Scan for the cell matching the given text and deliver its [x, y] coordinate at center. 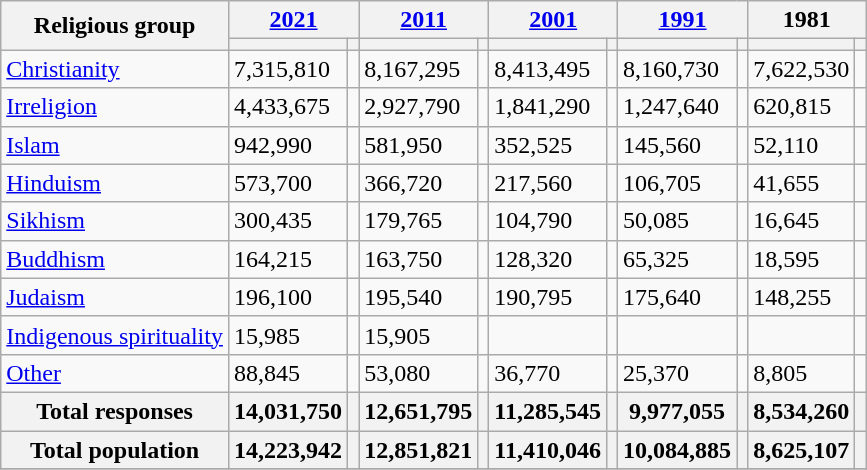
942,990 [288, 145]
300,435 [288, 221]
Buddhism [115, 259]
Hinduism [115, 183]
14,223,942 [288, 449]
15,905 [418, 335]
148,255 [802, 297]
128,320 [548, 259]
36,770 [548, 373]
8,534,260 [802, 411]
52,110 [802, 145]
Total responses [115, 411]
Irreligion [115, 107]
Sikhism [115, 221]
65,325 [678, 259]
620,815 [802, 107]
1981 [807, 20]
11,410,046 [548, 449]
196,100 [288, 297]
581,950 [418, 145]
195,540 [418, 297]
41,655 [802, 183]
8,167,295 [418, 69]
16,645 [802, 221]
Islam [115, 145]
12,651,795 [418, 411]
Indigenous spirituality [115, 335]
15,985 [288, 335]
106,705 [678, 183]
190,795 [548, 297]
2001 [554, 20]
179,765 [418, 221]
25,370 [678, 373]
11,285,545 [548, 411]
8,625,107 [802, 449]
8,805 [802, 373]
8,160,730 [678, 69]
163,750 [418, 259]
Judaism [115, 297]
9,977,055 [678, 411]
14,031,750 [288, 411]
1991 [683, 20]
2021 [293, 20]
366,720 [418, 183]
53,080 [418, 373]
1,247,640 [678, 107]
175,640 [678, 297]
Religious group [115, 26]
18,595 [802, 259]
1,841,290 [548, 107]
104,790 [548, 221]
Christianity [115, 69]
7,315,810 [288, 69]
164,215 [288, 259]
7,622,530 [802, 69]
217,560 [548, 183]
352,525 [548, 145]
50,085 [678, 221]
4,433,675 [288, 107]
573,700 [288, 183]
145,560 [678, 145]
2011 [424, 20]
8,413,495 [548, 69]
2,927,790 [418, 107]
12,851,821 [418, 449]
10,084,885 [678, 449]
Other [115, 373]
Total population [115, 449]
88,845 [288, 373]
